Pinpoint the cell where the given text exists, returning its (X, Y) midpoint coordinate. 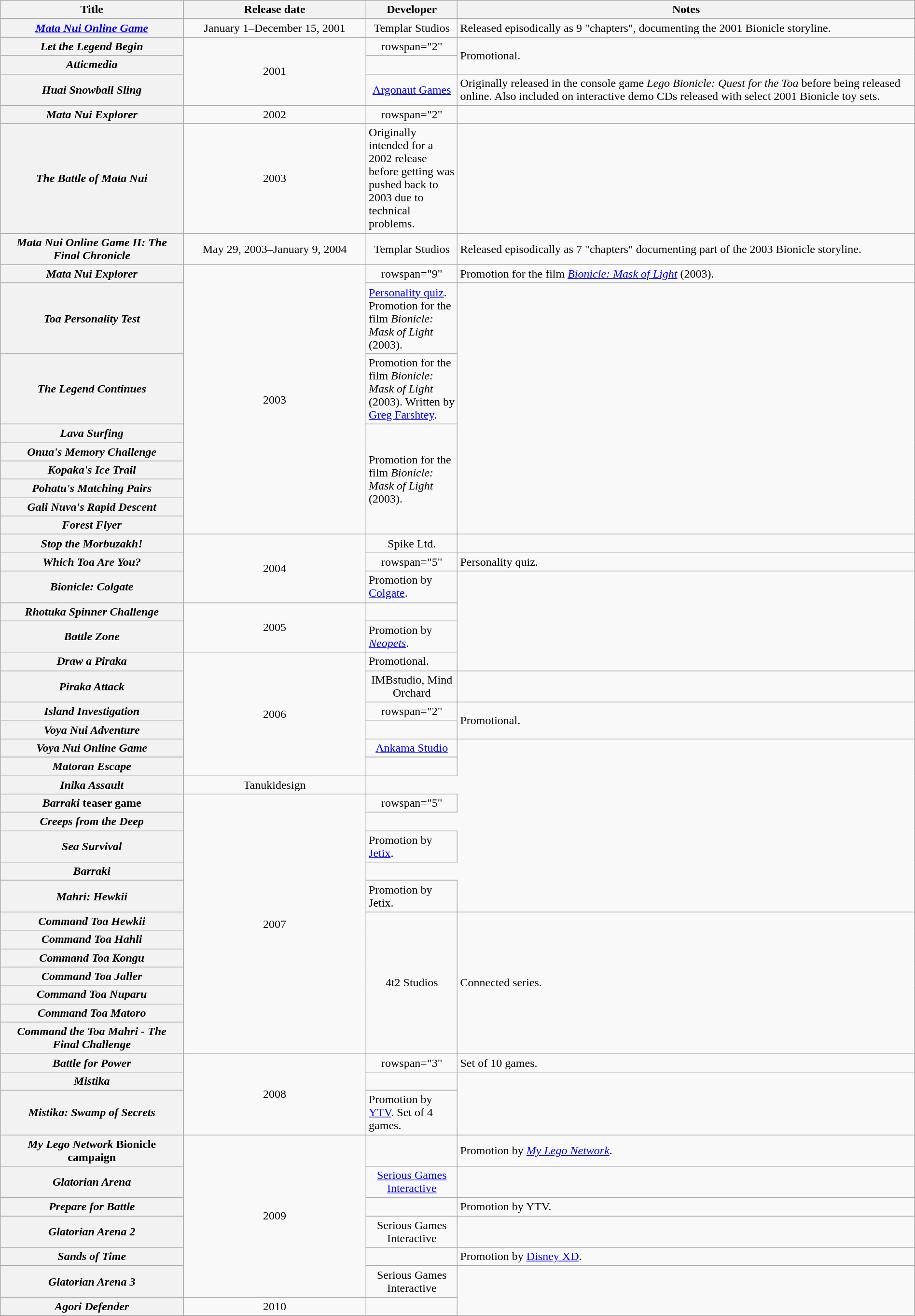
2006 (275, 714)
May 29, 2003–January 9, 2004 (275, 249)
Released episodically as 7 "chapters" documenting part of the 2003 Bionicle storyline. (686, 249)
Glatorian Arena 2 (92, 1232)
2008 (275, 1094)
Promotion by My Lego Network. (686, 1150)
Matoran Escape (92, 766)
Toa Personality Test (92, 318)
Creeps from the Deep (92, 822)
2009 (275, 1216)
Onua's Memory Challenge (92, 451)
Command Toa Hewkii (92, 921)
Which Toa Are You? (92, 562)
Atticmedia (92, 65)
Battle for Power (92, 1063)
Glatorian Arena (92, 1182)
Promotion by YTV. (686, 1207)
Title (92, 10)
2005 (275, 628)
Tanukidesign (275, 784)
2004 (275, 569)
Originally intended for a 2002 release before getting was pushed back to 2003 due to technical problems. (412, 179)
Argonaut Games (412, 90)
Mistika (92, 1081)
Draw a Piraka (92, 661)
Forest Flyer (92, 525)
Command Toa Hahli (92, 939)
2007 (275, 924)
Island Investigation (92, 711)
Promotion by Neopets. (412, 636)
Let the Legend Begin (92, 46)
Command the Toa Mahri - The Final Challenge (92, 1038)
Voya Nui Adventure (92, 729)
Personality quiz. Promotion for the film Bionicle: Mask of Light (2003). (412, 318)
Mahri: Hewkii (92, 896)
Personality quiz. (686, 562)
Pohatu's Matching Pairs (92, 489)
The Battle of Mata Nui (92, 179)
Barraki teaser game (92, 803)
Stop the Morbuzakh! (92, 544)
Barraki (92, 871)
Glatorian Arena 3 (92, 1281)
Promotion for the film Bionicle: Mask of Light (2003). Written by Greg Farshtey. (412, 389)
Ankama Studio (412, 748)
Developer (412, 10)
Sea Survival (92, 847)
Command Toa Nuparu (92, 994)
Rhotuka Spinner Challenge (92, 612)
Notes (686, 10)
2001 (275, 71)
Lava Surfing (92, 433)
Bionicle: Colgate (92, 587)
Prepare for Battle (92, 1207)
Battle Zone (92, 636)
rowspan="3" (412, 1063)
Promotion by Colgate. (412, 587)
January 1–December 15, 2001 (275, 28)
2002 (275, 114)
Release date (275, 10)
Connected series. (686, 983)
Command Toa Matoro (92, 1013)
Mata Nui Online Game II: The Final Chronicle (92, 249)
Command Toa Kongu (92, 958)
Promotion by YTV. Set of 4 games. (412, 1112)
Inika Assault (92, 784)
Gali Nuva's Rapid Descent (92, 507)
My Lego Network Bionicle campaign (92, 1150)
Voya Nui Online Game (92, 748)
Command Toa Jaller (92, 976)
Sands of Time (92, 1257)
IMBstudio, Mind Orchard (412, 686)
Released episodically as 9 "chapters", documenting the 2001 Bionicle storyline. (686, 28)
Piraka Attack (92, 686)
Mata Nui Online Game (92, 28)
Mistika: Swamp of Secrets (92, 1112)
Agori Defender (92, 1306)
Promotion by Disney XD. (686, 1257)
Spike Ltd. (412, 544)
2010 (275, 1306)
Kopaka's Ice Trail (92, 470)
rowspan="9" (412, 274)
4t2 Studios (412, 983)
The Legend Continues (92, 389)
Set of 10 games. (686, 1063)
Huai Snowball Sling (92, 90)
